Scan for the cell matching the given text and deliver its [X, Y] coordinate at center. 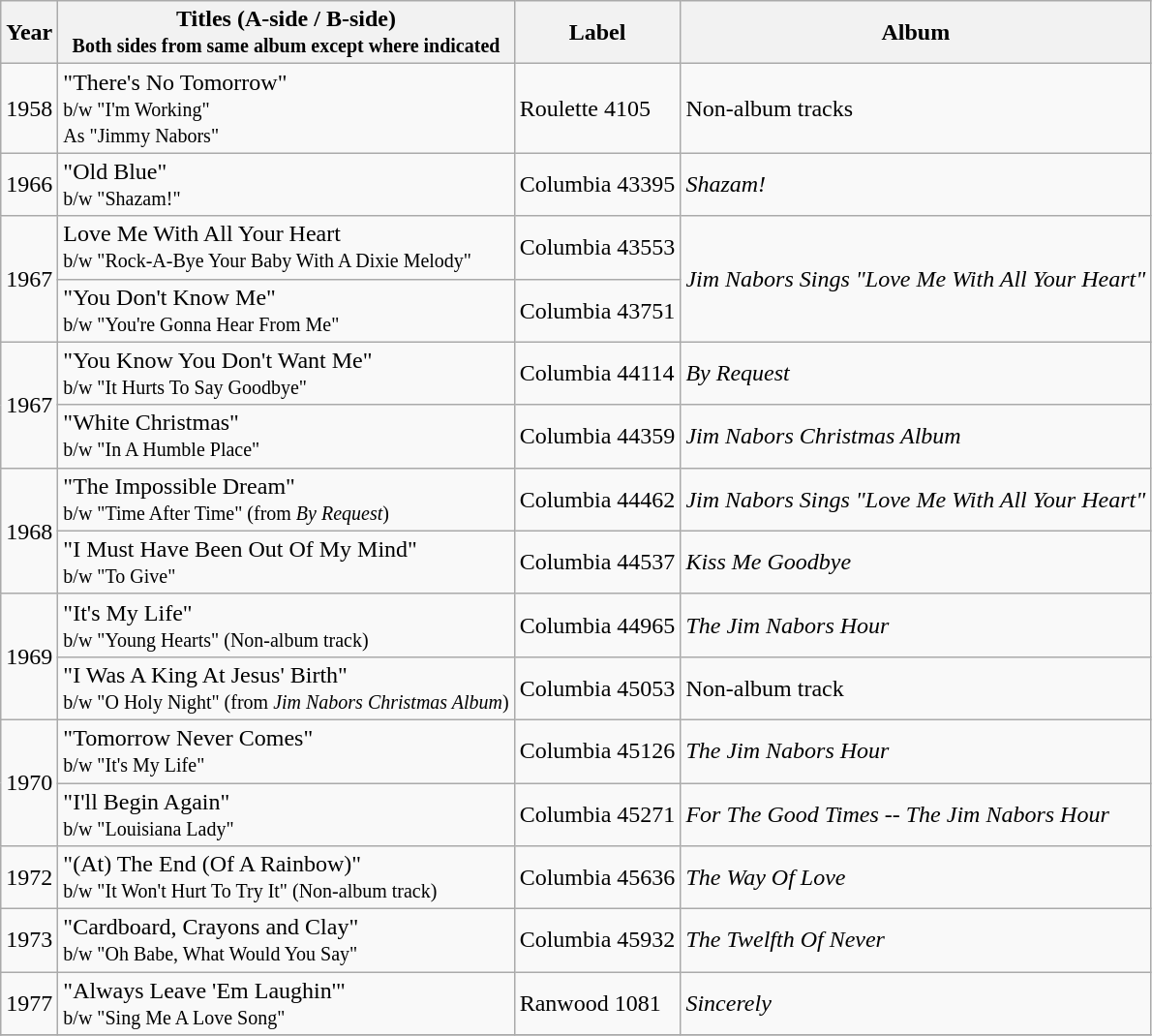
By Request [916, 374]
Label [597, 33]
Columbia 44359 [597, 436]
Columbia 44537 [597, 562]
"White Christmas"b/w "In A Humble Place" [287, 436]
Columbia 44114 [597, 374]
Non-album tracks [916, 108]
"You Know You Don't Want Me"b/w "It Hurts To Say Goodbye" [287, 374]
Shazam! [916, 184]
Kiss Me Goodbye [916, 562]
"There's No Tomorrow"b/w "I'm Working"As "Jimmy Nabors" [287, 108]
For The Good Times -- The Jim Nabors Hour [916, 813]
Columbia 44462 [597, 500]
1968 [29, 531]
1972 [29, 877]
The Twelfth Of Never [916, 941]
"I Was A King At Jesus' Birth"b/w "O Holy Night" (from Jim Nabors Christmas Album) [287, 687]
Columbia 45053 [597, 687]
1969 [29, 656]
Non-album track [916, 687]
"(At) The End (Of A Rainbow)"b/w "It Won't Hurt To Try It" (Non-album track) [287, 877]
"Always Leave 'Em Laughin'"b/w "Sing Me A Love Song" [287, 1003]
"I Must Have Been Out Of My Mind"b/w "To Give" [287, 562]
"It's My Life"b/w "Young Hearts" (Non-album track) [287, 625]
Album [916, 33]
"Tomorrow Never Comes"b/w "It's My Life" [287, 751]
Titles (A-side / B-side)Both sides from same album except where indicated [287, 33]
The Way Of Love [916, 877]
"Old Blue"b/w "Shazam!" [287, 184]
Columbia 43553 [597, 248]
"You Don't Know Me"b/w "You're Gonna Hear From Me" [287, 310]
"I'll Begin Again"b/w "Louisiana Lady" [287, 813]
"Cardboard, Crayons and Clay"b/w "Oh Babe, What Would You Say" [287, 941]
1970 [29, 782]
1966 [29, 184]
1977 [29, 1003]
Columbia 44965 [597, 625]
Roulette 4105 [597, 108]
Columbia 45932 [597, 941]
Year [29, 33]
Columbia 43751 [597, 310]
Columbia 45271 [597, 813]
Sincerely [916, 1003]
1958 [29, 108]
Columbia 45636 [597, 877]
"The Impossible Dream"b/w "Time After Time" (from By Request) [287, 500]
Jim Nabors Christmas Album [916, 436]
Love Me With All Your Heartb/w "Rock-A-Bye Your Baby With A Dixie Melody" [287, 248]
1973 [29, 941]
Columbia 45126 [597, 751]
Ranwood 1081 [597, 1003]
Columbia 43395 [597, 184]
